Pinpoint the cell where the given text exists, returning its [x, y] midpoint coordinate. 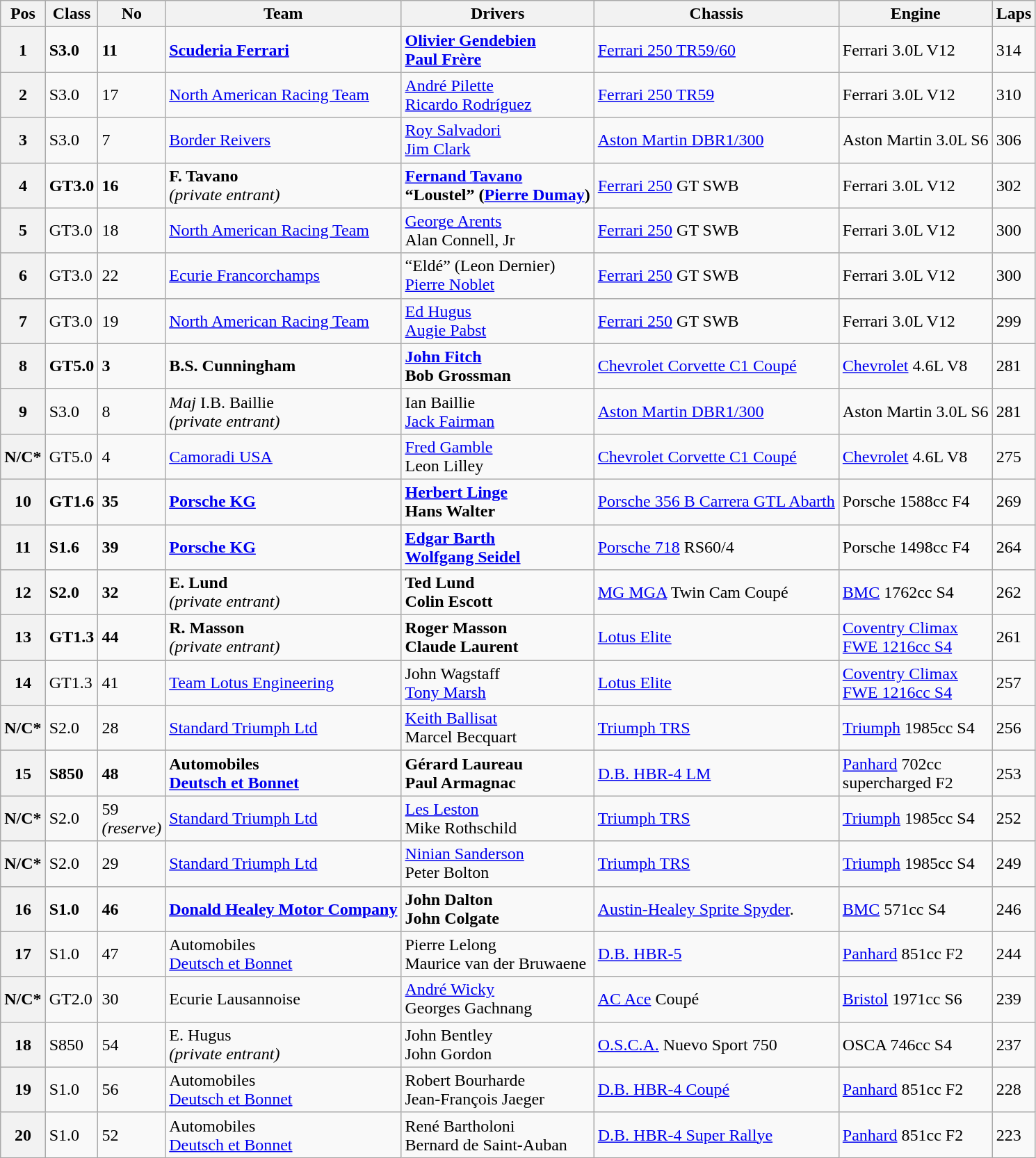
13 [23, 638]
256 [1014, 728]
René Bartholoni Bernard de Saint-Auban [498, 1134]
“Eldé” (Leon Dernier) Pierre Noblet [498, 275]
Olivier Gendebien Paul Frère [498, 50]
Donald Healey Motor Company [284, 909]
44 [132, 638]
Border Reivers [284, 140]
D.B. HBR-4 LM [716, 773]
John Wagstaff Tony Marsh [498, 683]
59(reserve) [132, 819]
D.B. HBR-4 Super Rallye [716, 1134]
OSCA 746cc S4 [915, 1044]
Ferrari 250 TR59 [716, 95]
Ian Baillie Jack Fairman [498, 411]
Ted Lund Colin Escott [498, 592]
10 [23, 502]
237 [1014, 1044]
Robert Bourharde Jean-François Jaeger [498, 1090]
Chassis [716, 14]
Bristol 1971cc S6 [915, 1000]
15 [23, 773]
Drivers [498, 14]
Ed Hugus Augie Pabst [498, 321]
Ferrari 250 TR59/60 [716, 50]
Porsche 718 RS60/4 [716, 546]
BMC 1762cc S4 [915, 592]
52 [132, 1134]
B.S. Cunningham [284, 366]
John Bentley John Gordon [498, 1044]
2 [23, 95]
BMC 571cc S4 [915, 909]
André Wicky Georges Gachnang [498, 1000]
GT1.6 [72, 502]
306 [1014, 140]
275 [1014, 456]
Camoradi USA [284, 456]
264 [1014, 546]
Keith Ballisat Marcel Becquart [498, 728]
D.B. HBR-5 [716, 954]
223 [1014, 1134]
48 [132, 773]
41 [132, 683]
56 [132, 1090]
Ecurie Francorchamps [284, 275]
Austin-Healey Sprite Spyder. [716, 909]
261 [1014, 638]
R. Masson(private entrant) [284, 638]
Fernand Tavano “Loustel” (Pierre Dumay) [498, 185]
32 [132, 592]
54 [132, 1044]
1 [23, 50]
André Pilette Ricardo Rodríguez [498, 95]
Laps [1014, 14]
No [132, 14]
Ninian Sanderson Peter Bolton [498, 863]
Team [284, 14]
20 [23, 1134]
299 [1014, 321]
Edgar Barth Wolfgang Seidel [498, 546]
Pos [23, 14]
John Fitch Bob Grossman [498, 366]
George Arents Alan Connell, Jr [498, 231]
257 [1014, 683]
Team Lotus Engineering [284, 683]
28 [132, 728]
Fred Gamble Leon Lilley [498, 456]
Engine [915, 14]
239 [1014, 1000]
Maj I.B. Baillie(private entrant) [284, 411]
Class [72, 14]
14 [23, 683]
253 [1014, 773]
Roy Salvadori Jim Clark [498, 140]
Les Leston Mike Rothschild [498, 819]
John Dalton John Colgate [498, 909]
Gérard Laureau Paul Armagnac [498, 773]
Porsche 356 B Carrera GTL Abarth [716, 502]
6 [23, 275]
F. Tavano(private entrant) [284, 185]
D.B. HBR-4 Coupé [716, 1090]
S1.6 [72, 546]
302 [1014, 185]
Porsche 1588cc F4 [915, 502]
AC Ace Coupé [716, 1000]
O.S.C.A. Nuevo Sport 750 [716, 1044]
MG MGA Twin Cam Coupé [716, 592]
39 [132, 546]
22 [132, 275]
262 [1014, 592]
Ecurie Lausannoise [284, 1000]
Roger Masson Claude Laurent [498, 638]
244 [1014, 954]
249 [1014, 863]
252 [1014, 819]
E. Lund(private entrant) [284, 592]
GT2.0 [72, 1000]
Pierre Lelong Maurice van der Bruwaene [498, 954]
314 [1014, 50]
Herbert Linge Hans Walter [498, 502]
9 [23, 411]
46 [132, 909]
Porsche 1498cc F4 [915, 546]
269 [1014, 502]
12 [23, 592]
310 [1014, 95]
E. Hugus(private entrant) [284, 1044]
29 [132, 863]
47 [132, 954]
Scuderia Ferrari [284, 50]
30 [132, 1000]
Panhard 702ccsupercharged F2 [915, 773]
246 [1014, 909]
228 [1014, 1090]
35 [132, 502]
5 [23, 231]
